Return the [x, y] coordinate for the center point of the cell that contains the specified text.  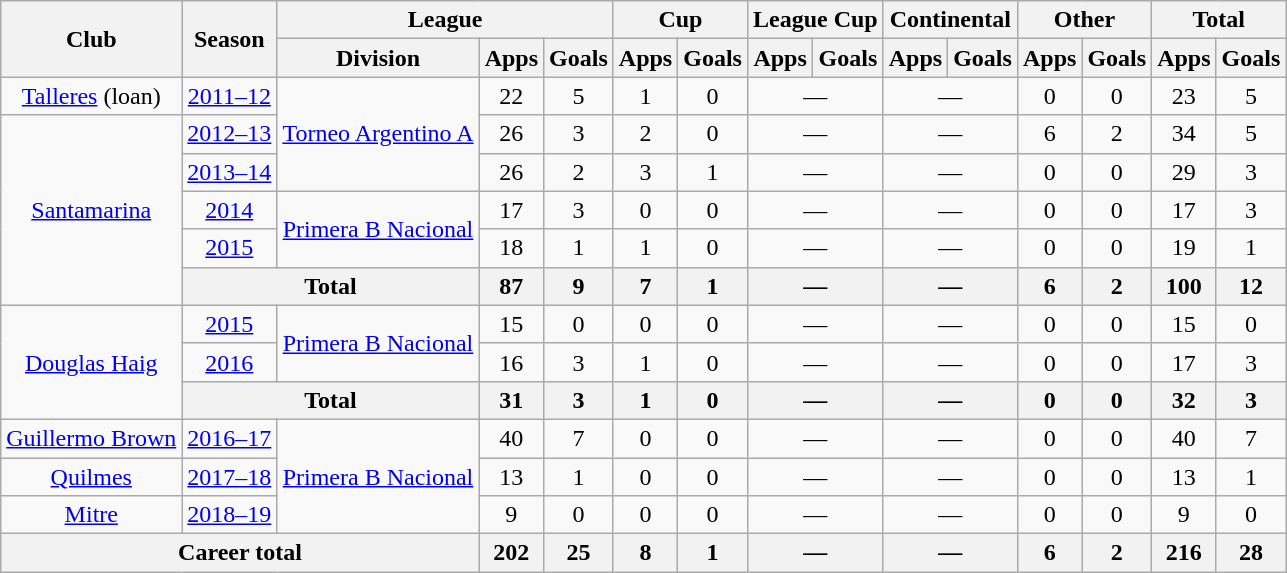
19 [1184, 248]
202 [511, 553]
2014 [230, 210]
League Cup [815, 20]
34 [1184, 134]
25 [579, 553]
Other [1084, 20]
Club [92, 39]
2012–13 [230, 134]
2016–17 [230, 438]
Torneo Argentino A [378, 134]
2016 [230, 362]
2017–18 [230, 477]
28 [1251, 553]
Season [230, 39]
31 [511, 400]
216 [1184, 553]
29 [1184, 172]
Santamarina [92, 210]
Career total [240, 553]
22 [511, 96]
Division [378, 58]
League [445, 20]
Talleres (loan) [92, 96]
Mitre [92, 515]
Quilmes [92, 477]
32 [1184, 400]
100 [1184, 286]
Guillermo Brown [92, 438]
2013–14 [230, 172]
Cup [680, 20]
Continental [950, 20]
2018–19 [230, 515]
16 [511, 362]
12 [1251, 286]
18 [511, 248]
8 [645, 553]
23 [1184, 96]
87 [511, 286]
Douglas Haig [92, 362]
2011–12 [230, 96]
